From the cell containing the given text, extract its center point as [X, Y] coordinate. 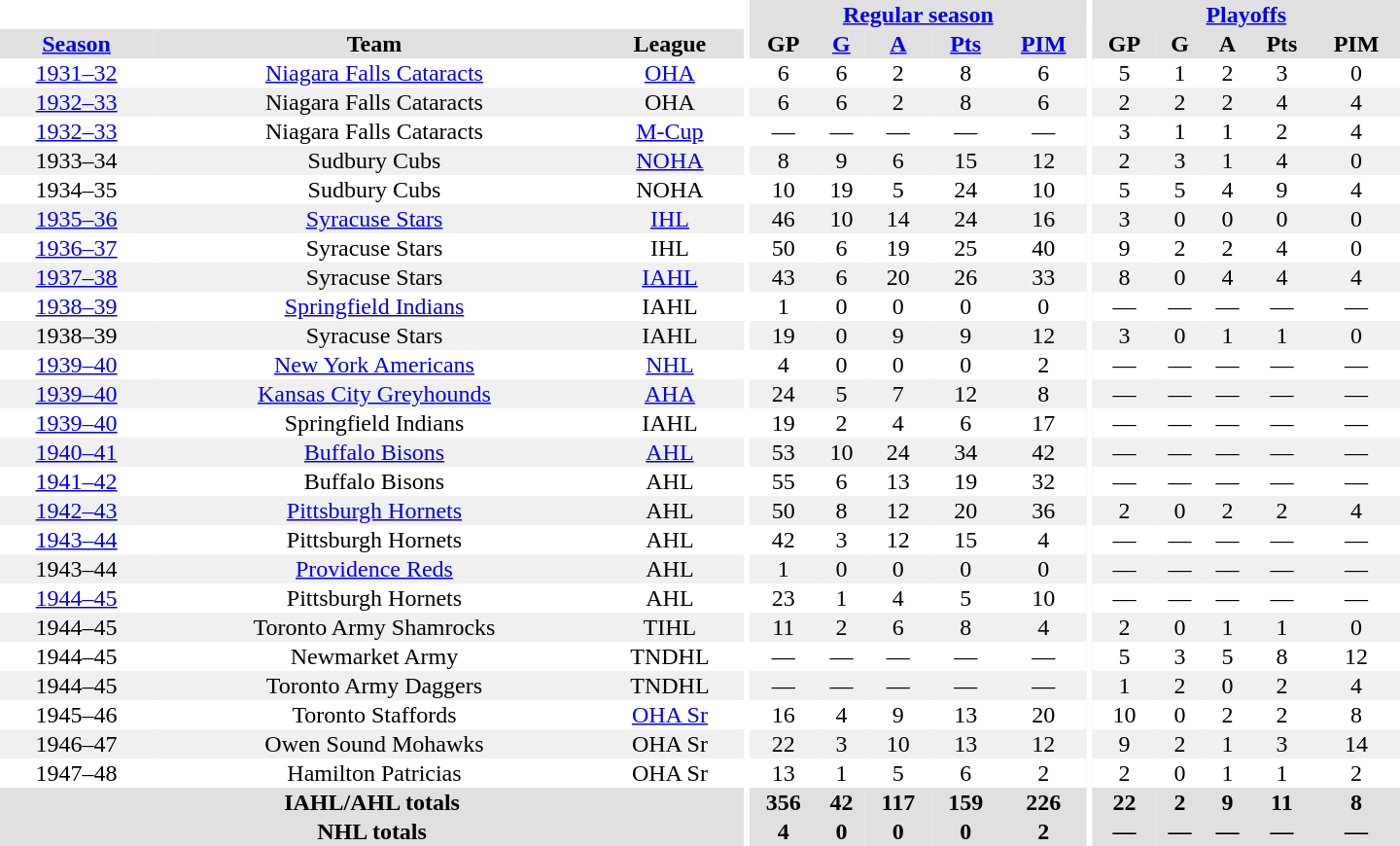
League [670, 44]
M-Cup [670, 131]
159 [965, 802]
Providence Reds [373, 569]
NHL [670, 365]
1937–38 [76, 277]
NHL totals [371, 831]
34 [965, 452]
32 [1043, 481]
117 [898, 802]
IAHL/AHL totals [371, 802]
55 [784, 481]
17 [1043, 423]
1935–36 [76, 219]
Newmarket Army [373, 656]
AHA [670, 394]
1934–35 [76, 190]
Toronto Army Shamrocks [373, 627]
1940–41 [76, 452]
43 [784, 277]
Toronto Staffords [373, 715]
25 [965, 248]
36 [1043, 511]
356 [784, 802]
Team [373, 44]
Regular season [919, 15]
1945–46 [76, 715]
1936–37 [76, 248]
1931–32 [76, 73]
226 [1043, 802]
Season [76, 44]
New York Americans [373, 365]
Toronto Army Daggers [373, 686]
1947–48 [76, 773]
33 [1043, 277]
1942–43 [76, 511]
TIHL [670, 627]
Hamilton Patricias [373, 773]
1941–42 [76, 481]
Kansas City Greyhounds [373, 394]
1933–34 [76, 160]
40 [1043, 248]
53 [784, 452]
Playoffs [1246, 15]
46 [784, 219]
1946–47 [76, 744]
26 [965, 277]
7 [898, 394]
Owen Sound Mohawks [373, 744]
23 [784, 598]
